Provide the (x, y) coordinate of the cell's center where the given text is located.  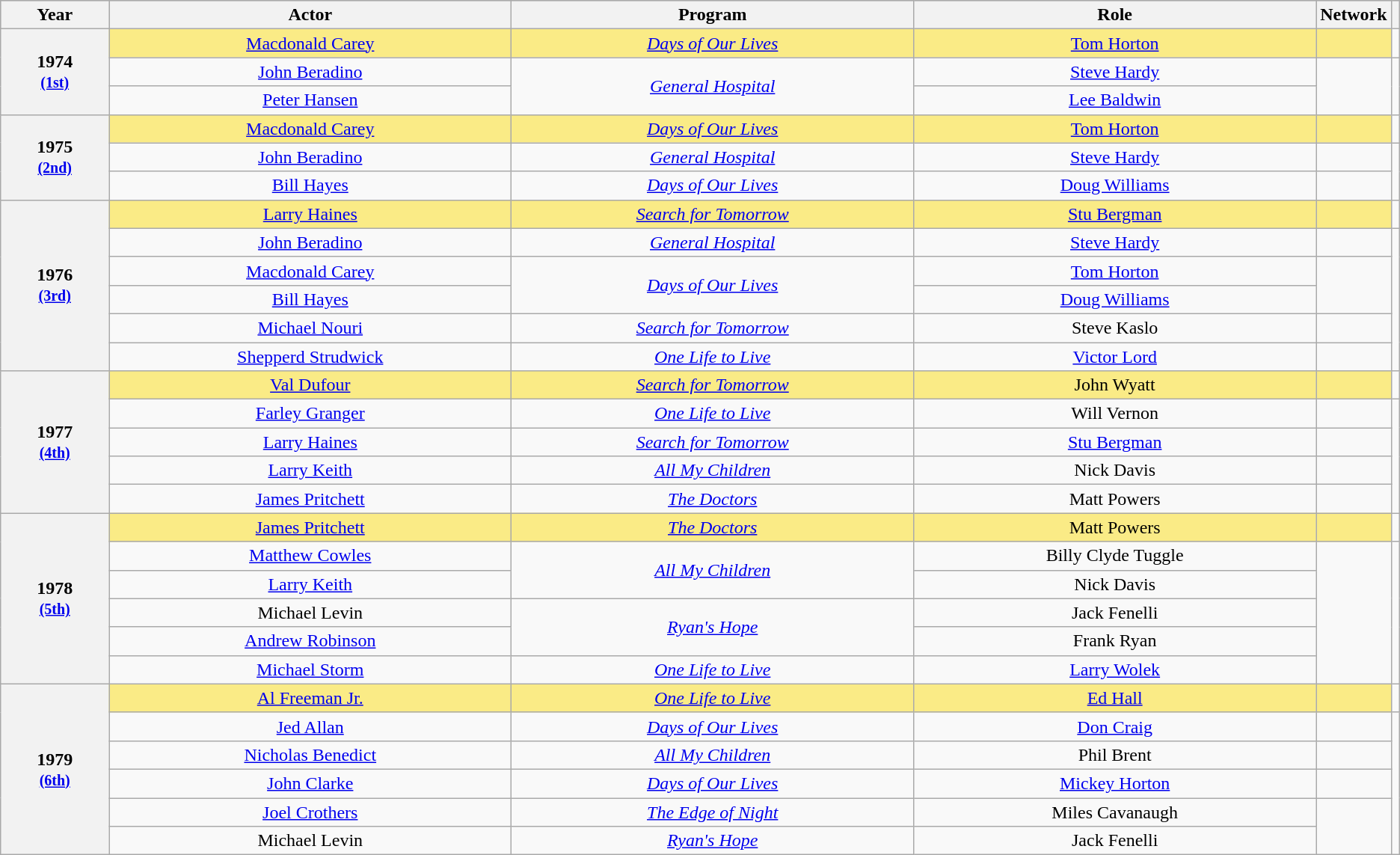
Victor Lord (1115, 357)
Peter Hansen (310, 100)
Jed Allan (310, 726)
Lee Baldwin (1115, 100)
Phil Brent (1115, 755)
John Wyatt (1115, 385)
Andrew Robinson (310, 641)
Michael Storm (310, 669)
1978 (5th) (55, 598)
Don Craig (1115, 726)
Michael Nouri (310, 328)
1974 (1st) (55, 72)
Network (1354, 15)
1975 (2nd) (55, 157)
Ed Hall (1115, 698)
1977 (4th) (55, 442)
Year (55, 15)
Al Freeman Jr. (310, 698)
Joel Crothers (310, 812)
Mickey Horton (1115, 783)
Program (713, 15)
Miles Cavanaugh (1115, 812)
1976 (3rd) (55, 285)
John Clarke (310, 783)
Matthew Cowles (310, 556)
Shepperd Strudwick (310, 357)
1979 (6th) (55, 769)
Nicholas Benedict (310, 755)
Frank Ryan (1115, 641)
Will Vernon (1115, 414)
Steve Kaslo (1115, 328)
The Edge of Night (713, 812)
Role (1115, 15)
Billy Clyde Tuggle (1115, 556)
Farley Granger (310, 414)
Larry Wolek (1115, 669)
Actor (310, 15)
Val Dufour (310, 385)
